Locate the cell with the specified text and output its [x, y] center coordinate. 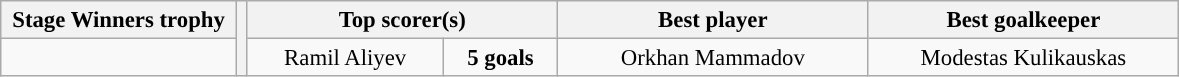
Best goalkeeper [1024, 20]
5 goals [500, 58]
Modestas Kulikauskas [1024, 58]
Best player [714, 20]
Orkhan Mammadov [714, 58]
Ramil Aliyev [345, 58]
Stage Winners trophy [119, 20]
Top scorer(s) [402, 20]
